Find where the given text appears and provide that cell's center as (x, y) coordinate. 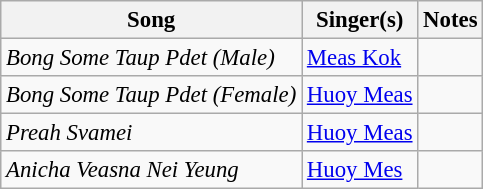
Huoy Mes (360, 170)
Notes (450, 20)
Meas Kok (360, 58)
Bong Some Taup Pdet (Female) (152, 95)
Singer(s) (360, 20)
Anicha Veasna Nei Yeung (152, 170)
Bong Some Taup Pdet (Male) (152, 58)
Song (152, 20)
Preah Svamei (152, 133)
